Return the (x, y) coordinate for the center point of the cell that contains the specified text.  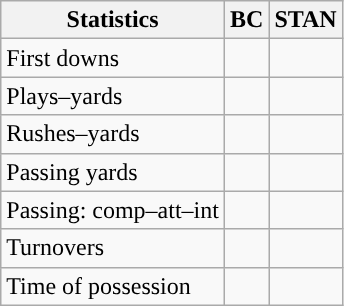
STAN (306, 20)
Rushes–yards (113, 134)
Passing yards (113, 172)
First downs (113, 58)
Plays–yards (113, 96)
Passing: comp–att–int (113, 210)
Statistics (113, 20)
Turnovers (113, 248)
BC (246, 20)
Time of possession (113, 286)
